From the cell containing the given text, extract its center point as [X, Y] coordinate. 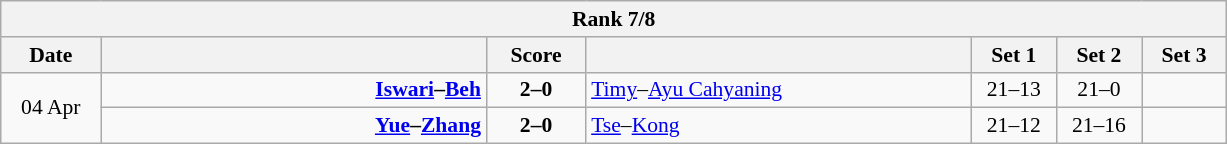
Iswari–Beh [294, 90]
Score [536, 55]
Rank 7/8 [614, 19]
Timy–Ayu Cahyaning [778, 90]
21–16 [1098, 126]
Tse–Kong [778, 126]
Date [51, 55]
Set 3 [1184, 55]
04 Apr [51, 108]
21–0 [1098, 90]
Set 1 [1014, 55]
Set 2 [1098, 55]
21–12 [1014, 126]
21–13 [1014, 90]
Yue–Zhang [294, 126]
